Detect which cell encompasses the target text, then output its [x, y] center coordinate. 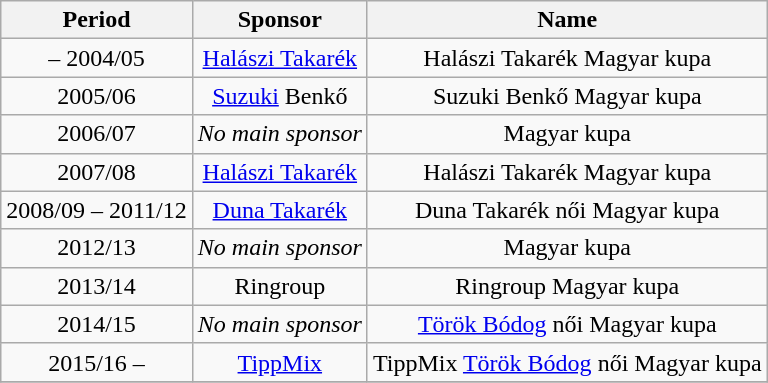
Duna Takarék női Magyar kupa [567, 210]
Period [97, 20]
2008/09 – 2011/12 [97, 210]
2007/08 [97, 172]
Suzuki Benkő Magyar kupa [567, 96]
Török Bódog női Magyar kupa [567, 324]
TippMix Török Bódog női Magyar kupa [567, 362]
Name [567, 20]
2005/06 [97, 96]
2014/15 [97, 324]
2013/14 [97, 286]
TippMix [280, 362]
– 2004/05 [97, 58]
Sponsor [280, 20]
Ringroup [280, 286]
Suzuki Benkő [280, 96]
Duna Takarék [280, 210]
2012/13 [97, 248]
Ringroup Magyar kupa [567, 286]
2006/07 [97, 134]
2015/16 – [97, 362]
